Return the [X, Y] coordinate for the center point of the cell that contains the specified text.  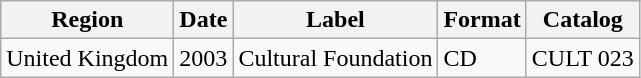
Format [482, 20]
Label [336, 20]
CULT 023 [582, 58]
United Kingdom [88, 58]
Region [88, 20]
Catalog [582, 20]
Date [204, 20]
CD [482, 58]
2003 [204, 58]
Cultural Foundation [336, 58]
